From the cell containing the given text, extract its center point as [x, y] coordinate. 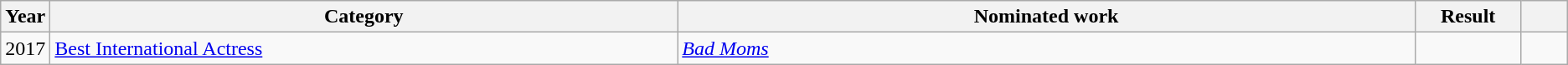
Best International Actress [364, 48]
Category [364, 17]
Year [25, 17]
2017 [25, 48]
Result [1467, 17]
Nominated work [1047, 17]
Bad Moms [1047, 48]
